Detect which cell encompasses the target text, then output its [x, y] center coordinate. 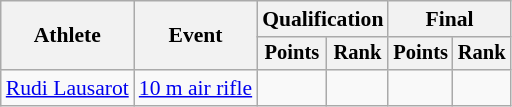
Final [449, 19]
10 m air rifle [196, 88]
Athlete [68, 36]
Rudi Lausarot [68, 88]
Qualification [322, 19]
Event [196, 36]
